Search for the cell housing the specified text and yield its [X, Y] center coordinate. 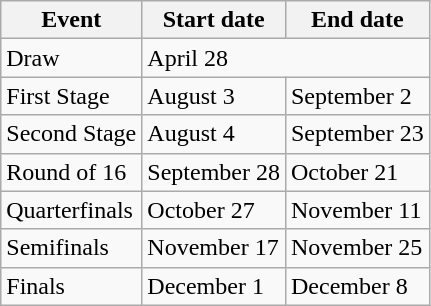
April 28 [286, 58]
September 2 [357, 96]
December 1 [214, 286]
November 17 [214, 248]
December 8 [357, 286]
October 27 [214, 210]
Event [72, 20]
Semifinals [72, 248]
Start date [214, 20]
First Stage [72, 96]
September 23 [357, 134]
Second Stage [72, 134]
November 11 [357, 210]
Draw [72, 58]
October 21 [357, 172]
August 4 [214, 134]
End date [357, 20]
Finals [72, 286]
September 28 [214, 172]
Round of 16 [72, 172]
August 3 [214, 96]
November 25 [357, 248]
Quarterfinals [72, 210]
